Extract the (x, y) coordinate from the center of the cell holding the provided text.  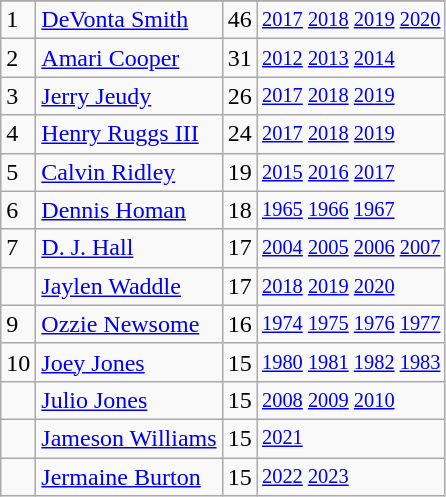
2018 2019 2020 (351, 286)
19 (240, 172)
1980 1981 1982 1983 (351, 362)
31 (240, 58)
2012 2013 2014 (351, 58)
2008 2009 2010 (351, 400)
D. J. Hall (129, 248)
5 (18, 172)
2004 2005 2006 2007 (351, 248)
1965 1966 1967 (351, 210)
Jameson Williams (129, 438)
Ozzie Newsome (129, 324)
1 (18, 20)
Julio Jones (129, 400)
Amari Cooper (129, 58)
2 (18, 58)
1974 1975 1976 1977 (351, 324)
7 (18, 248)
Jermaine Burton (129, 477)
6 (18, 210)
16 (240, 324)
26 (240, 96)
Dennis Homan (129, 210)
Calvin Ridley (129, 172)
2021 (351, 438)
10 (18, 362)
DeVonta Smith (129, 20)
Jaylen Waddle (129, 286)
Jerry Jeudy (129, 96)
4 (18, 134)
3 (18, 96)
2017 2018 2019 2020 (351, 20)
46 (240, 20)
2015 2016 2017 (351, 172)
Joey Jones (129, 362)
Henry Ruggs III (129, 134)
18 (240, 210)
24 (240, 134)
9 (18, 324)
2022 2023 (351, 477)
